From the cell containing the given text, extract its center point as [X, Y] coordinate. 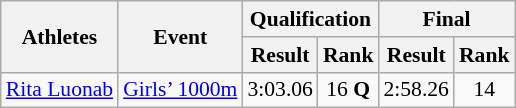
3:03.06 [280, 90]
Qualification [310, 19]
Girls’ 1000m [180, 90]
14 [484, 90]
Rita Luonab [60, 90]
Event [180, 36]
2:58.26 [416, 90]
Athletes [60, 36]
16 Q [348, 90]
Final [446, 19]
